Determine the (x, y) coordinate at the center of the cell enclosing the given text.  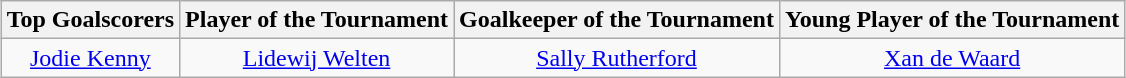
Xan de Waard (952, 58)
Player of the Tournament (317, 20)
Goalkeeper of the Tournament (617, 20)
Jodie Kenny (90, 58)
Lidewij Welten (317, 58)
Top Goalscorers (90, 20)
Sally Rutherford (617, 58)
Young Player of the Tournament (952, 20)
